Extract the (X, Y) coordinate from the center of the cell holding the provided text.  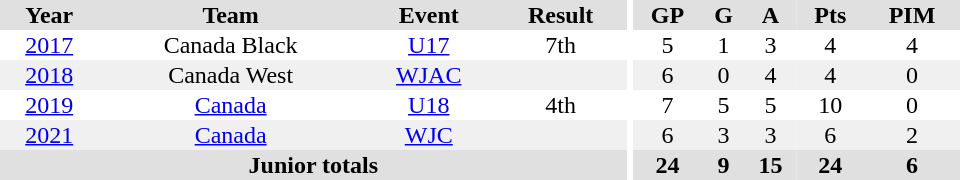
4th (561, 105)
Team (230, 15)
WJAC (429, 75)
Year (49, 15)
Junior totals (314, 165)
A (770, 15)
U18 (429, 105)
2 (912, 135)
7th (561, 45)
Canada Black (230, 45)
2021 (49, 135)
10 (830, 105)
GP (667, 15)
U17 (429, 45)
Result (561, 15)
1 (724, 45)
9 (724, 165)
7 (667, 105)
WJC (429, 135)
2017 (49, 45)
PIM (912, 15)
Event (429, 15)
G (724, 15)
2018 (49, 75)
15 (770, 165)
2019 (49, 105)
Canada West (230, 75)
Pts (830, 15)
